Search for the cell housing the specified text and yield its (x, y) center coordinate. 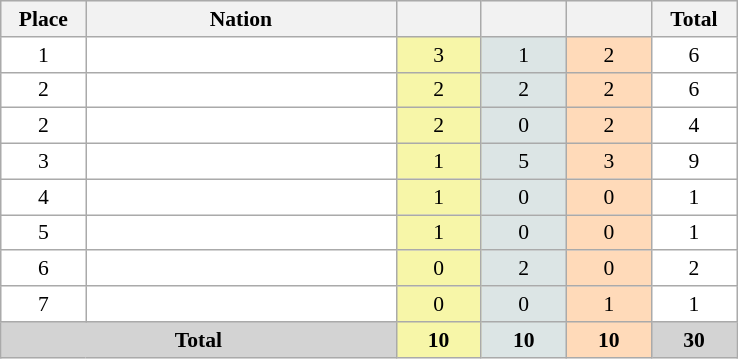
30 (694, 340)
Place (44, 19)
Nation (241, 19)
7 (44, 304)
9 (694, 162)
